Detect which cell encompasses the target text, then output its [x, y] center coordinate. 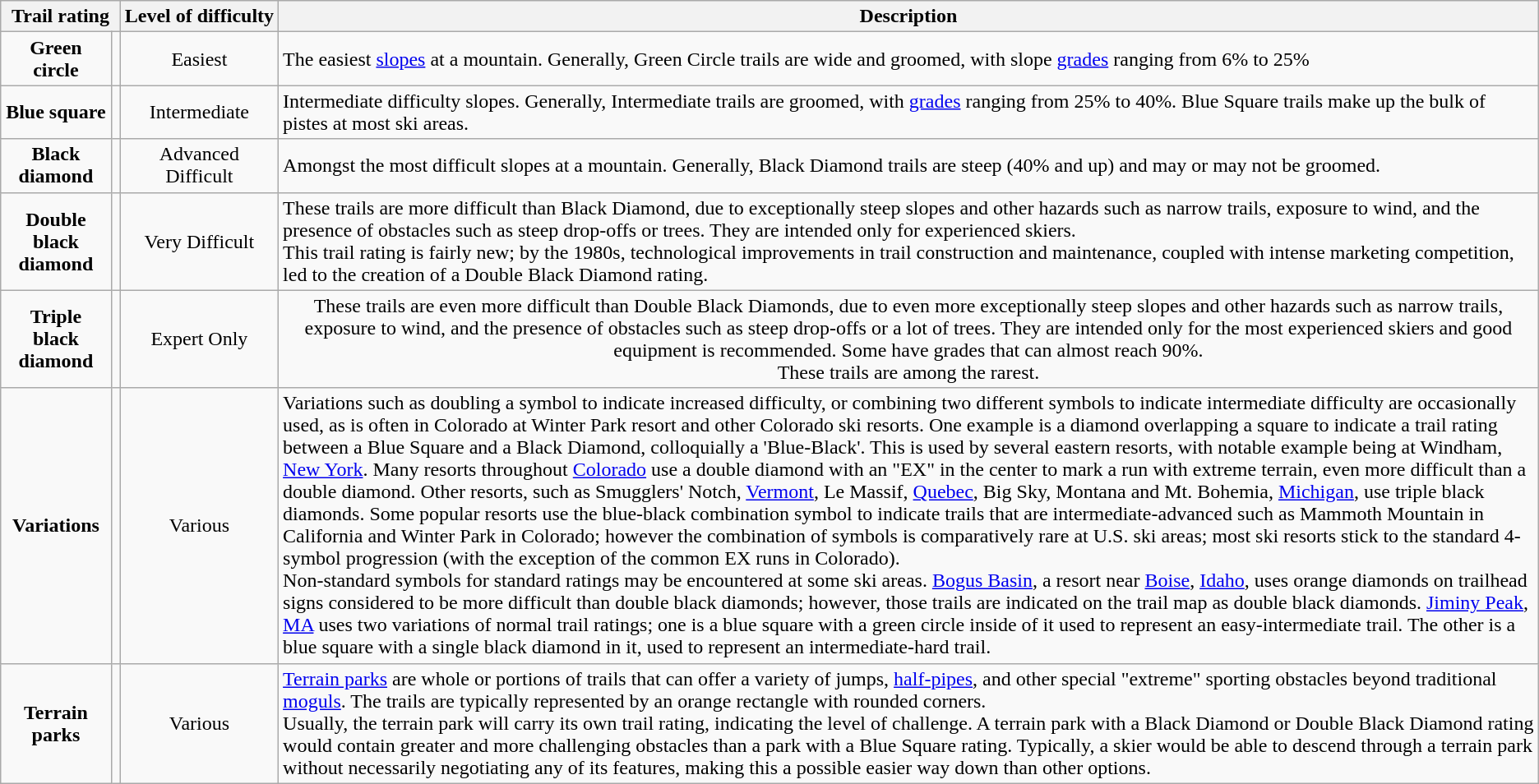
Intermediate [199, 112]
Very Difficult [199, 242]
Description [909, 16]
Black diamond [56, 166]
Terrain parks [56, 723]
Triple black diamond [56, 339]
Blue square [56, 112]
Green circle [56, 59]
Easiest [199, 59]
The easiest slopes at a mountain. Generally, Green Circle trails are wide and groomed, with slope grades ranging from 6% to 25% [909, 59]
Level of difficulty [199, 16]
Variations [56, 526]
Amongst the most difficult slopes at a mountain. Generally, Black Diamond trails are steep (40% and up) and may or may not be groomed. [909, 166]
AdvancedDifficult [199, 166]
Trail rating [61, 16]
Double black diamond [56, 242]
Expert Only [199, 339]
